Provide the (X, Y) coordinate of the cell's center where the given text is located.  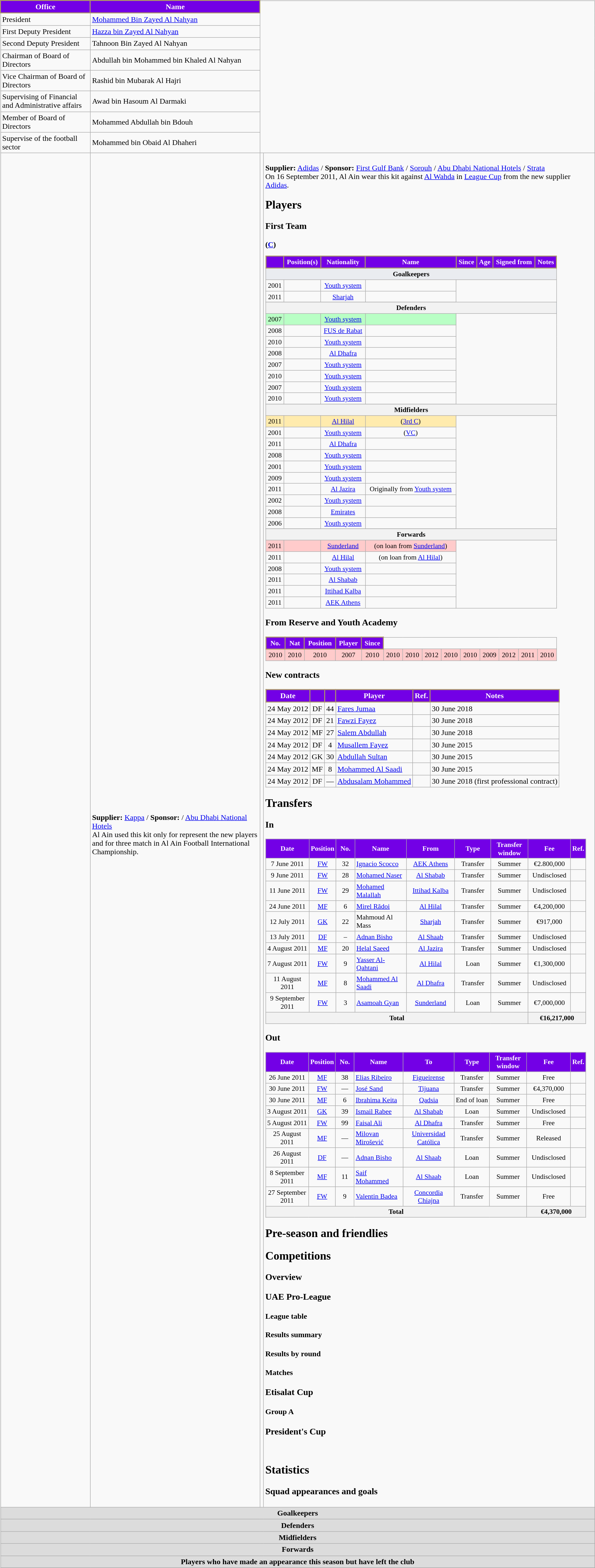
26 August 2011 (287, 1157)
Concordia Chiajna (428, 1196)
President (46, 19)
Signed from (514, 262)
José Sand (379, 1089)
Valentin Badea (379, 1196)
Office (46, 7)
First Deputy President (46, 31)
Emirates (343, 512)
Position(s) (302, 262)
(on loan from Al Hilal) (411, 557)
Musallem Fayez (374, 745)
To (428, 1062)
38 (345, 1077)
32 (345, 864)
Mahmoud Al Mass (380, 921)
29 (345, 891)
Second Deputy President (46, 44)
11 June 2011 (287, 891)
Member of Board of Directors (46, 122)
27 September 2011 (287, 1196)
Mohammed bin Obaid Al Dhaheri (175, 142)
Fares Jumaa (374, 708)
30 (330, 757)
€7,000,000 (549, 1002)
€917,000 (549, 921)
Mirel Rădoi (380, 906)
Chairman of Board of Directors (46, 60)
20 (345, 948)
Rashid bin Mubarak Al Hajri (175, 81)
22 (345, 921)
26 June 2011 (287, 1077)
Age (485, 262)
Helal Saeed (380, 948)
11 (345, 1177)
12 July 2011 (287, 921)
4 August 2011 (287, 948)
3 August 2011 (287, 1111)
Ibrahima Keita (379, 1100)
(VC) (411, 433)
Saif Mohammed (379, 1177)
€16,217,000 (557, 1018)
(3rd C) (411, 421)
Abdusalam Mohammed (374, 781)
(on loan from Sunderland) (411, 546)
Supervising of Financial and Administrative affairs (46, 101)
Hazza bin Zayed Al Nahyan (175, 31)
Asamoah Gyan (380, 1002)
28 (345, 875)
€1,300,000 (549, 963)
Ignacio Scocco (380, 864)
7 June 2011 (287, 864)
Supervise of the football sector (46, 142)
8 September 2011 (287, 1177)
Mohamed Naser (380, 875)
5 August 2011 (287, 1123)
Vice Chairman of Board of Directors (46, 81)
24 June 2011 (287, 906)
7 August 2011 (287, 963)
Mohammed Abdullah bin Bdouh (175, 122)
Figueirense (428, 1077)
Ismail Rabee (379, 1111)
Universidad Católica (428, 1138)
Nat (295, 643)
Mohammed Bin Zayed Al Nahyan (175, 19)
9 September 2011 (287, 1002)
3 (345, 1002)
Yasser Al-Qahtani (380, 963)
Released (549, 1138)
From (430, 849)
2002 (275, 501)
Abdullah Sultan (374, 757)
Originally from Youth system (411, 489)
FUS de Rabat (343, 331)
Salem Abdullah (374, 733)
Fawzi Fayez (374, 721)
21 (330, 721)
Nationality (343, 262)
44 (330, 708)
Faisal Ali (379, 1123)
9 June 2011 (287, 875)
Players who have made an appearance this season but have left the club (298, 1562)
39 (345, 1111)
Abdullah bin Mohammed bin Khaled Al Nahyan (175, 60)
11 August 2011 (287, 983)
4 (330, 745)
Tijuana (428, 1089)
27 (330, 733)
13 July 2011 (287, 937)
2006 (275, 523)
Awad bin Hasoum Al Darmaki (175, 101)
Qadsia (428, 1100)
Tahnoon Bin Zayed Al Nahyan (175, 44)
– (345, 937)
99 (345, 1123)
25 August 2011 (287, 1138)
End of loan (472, 1100)
30 June 2018 (first professional contract) (495, 781)
€2.800,000 (549, 864)
Elias Ribeiro (379, 1077)
Milovan Mirošević (379, 1138)
Mohamed Malallah (380, 891)
€4,200,000 (549, 906)
